Return (X, Y) of the center of cell containing provided text 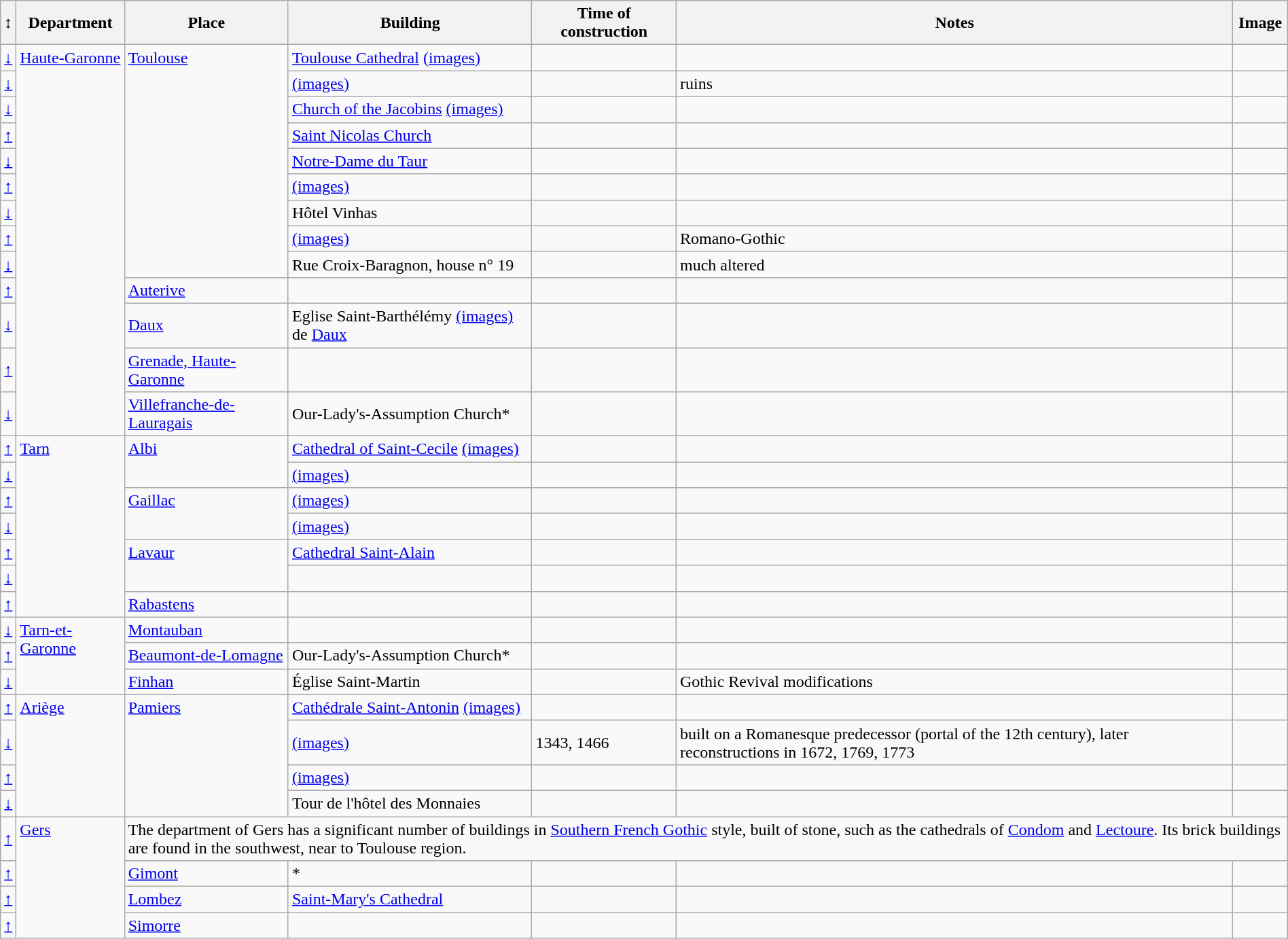
Hôtel Vinhas (410, 213)
Villefranche-de-Lauragais (207, 414)
Tour de l'hôtel des Monnaies (410, 803)
Gaillac (207, 514)
Finhan (207, 681)
Cathedral of Saint-Cecile (images) (410, 449)
Pamiers (207, 756)
Romano-Gothic (954, 238)
ruins (954, 84)
Saint-Mary's Cathedral (410, 900)
Notre-Dame du Taur (410, 161)
Cathédrale Saint-Antonin (images) (410, 707)
Rue Croix-Baragnon, house n° 19 (410, 264)
Cathedral Saint-Alain (410, 552)
Toulouse Cathedral (images) (410, 58)
Gimont (207, 874)
Grenade, Haute-Garonne (207, 370)
Ariège (71, 756)
Lombez (207, 900)
Department (71, 23)
much altered (954, 264)
Tarn-et-Garonne (71, 656)
Eglise Saint-Barthélémy (images) de Daux (410, 325)
Tarn (71, 527)
Auterive (207, 290)
Place (207, 23)
1343, 1466 (605, 742)
Gothic Revival modifications (954, 681)
Beaumont-de-Lomagne (207, 656)
Notes (954, 23)
Haute-Garonne (71, 241)
Albi (207, 462)
Rabastens (207, 604)
Image (1260, 23)
↕ (8, 23)
Church of the Jacobins (images) (410, 109)
Simorre (207, 925)
Lavaur (207, 565)
Time of construction (605, 23)
Toulouse (207, 162)
* (410, 874)
Building (410, 23)
Gers (71, 878)
Église Saint-Martin (410, 681)
built on a Romanesque predecessor (portal of the 12th century), later reconstructions in 1672, 1769, 1773 (954, 742)
Montauban (207, 630)
Saint Nicolas Church (410, 135)
Daux (207, 325)
